Extract the (x, y) coordinate from the center of the cell holding the provided text.  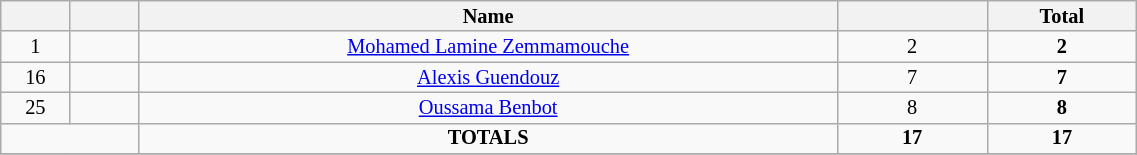
TOTALS (488, 138)
16 (36, 78)
25 (36, 108)
Name (488, 16)
Mohamed Lamine Zemmamouche (488, 46)
Oussama Benbot (488, 108)
Alexis Guendouz (488, 78)
1 (36, 46)
Total (1062, 16)
